Find where the given text appears and provide that cell's center as (X, Y) coordinate. 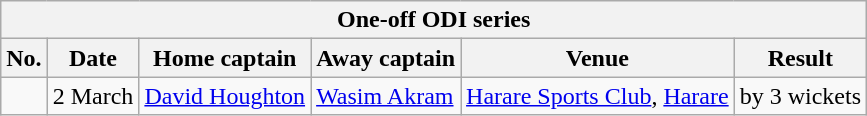
Away captain (386, 58)
Harare Sports Club, Harare (598, 96)
One-off ODI series (434, 20)
Home captain (225, 58)
No. (24, 58)
David Houghton (225, 96)
Venue (598, 58)
2 March (93, 96)
Wasim Akram (386, 96)
Result (800, 58)
by 3 wickets (800, 96)
Date (93, 58)
